Scan for the cell matching the given text and deliver its (x, y) coordinate at center. 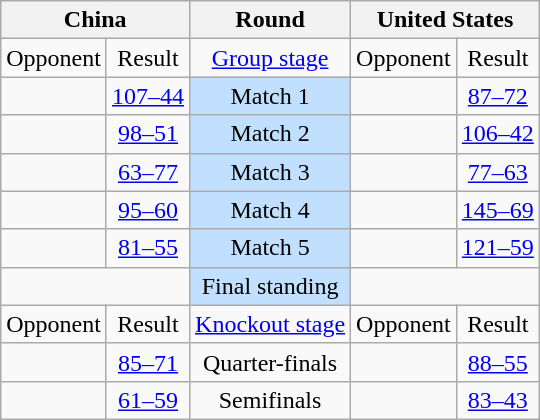
106–42 (498, 134)
98–51 (148, 134)
107–44 (148, 96)
Match 1 (270, 96)
Knockout stage (270, 324)
United States (446, 20)
China (96, 20)
121–59 (498, 248)
Quarter-finals (270, 362)
Match 3 (270, 172)
61–59 (148, 400)
Match 4 (270, 210)
Final standing (270, 286)
87–72 (498, 96)
Semifinals (270, 400)
Match 2 (270, 134)
Match 5 (270, 248)
77–63 (498, 172)
81–55 (148, 248)
Round (270, 20)
145–69 (498, 210)
63–77 (148, 172)
95–60 (148, 210)
Group stage (270, 58)
88–55 (498, 362)
83–43 (498, 400)
85–71 (148, 362)
